Extract the [x, y] coordinate from the center of the cell holding the provided text.  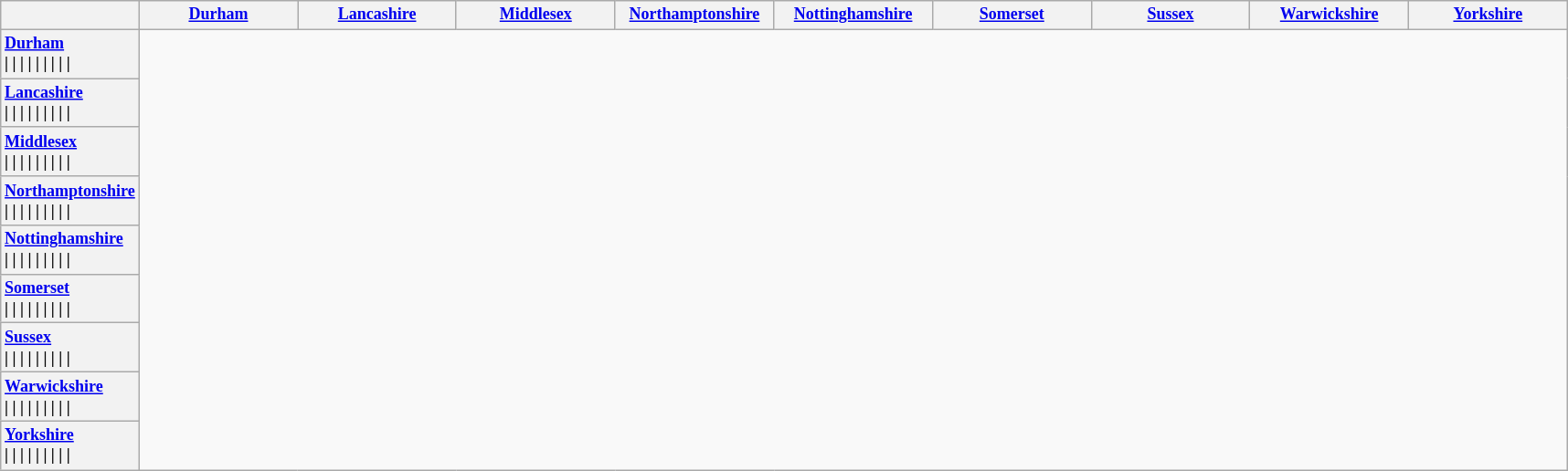
Yorkshire | | | | | | | | | [69, 445]
Warwickshire [1330, 15]
Durham [218, 15]
Northamptonshire [694, 15]
Sussex | | | | | | | | | [69, 348]
Warwickshire | | | | | | | | | [69, 397]
Somerset | | | | | | | | | [69, 298]
Yorkshire [1488, 15]
Lancashire | | | | | | | | | [69, 103]
Middlesex | | | | | | | | | [69, 152]
Nottinghamshire | | | | | | | | | [69, 250]
Somerset [1012, 15]
Lancashire [377, 15]
Middlesex [535, 15]
Durham | | | | | | | | | [69, 54]
Nottinghamshire [853, 15]
Sussex [1171, 15]
Northamptonshire | | | | | | | | | [69, 201]
